Scan for the cell matching the given text and deliver its (X, Y) coordinate at center. 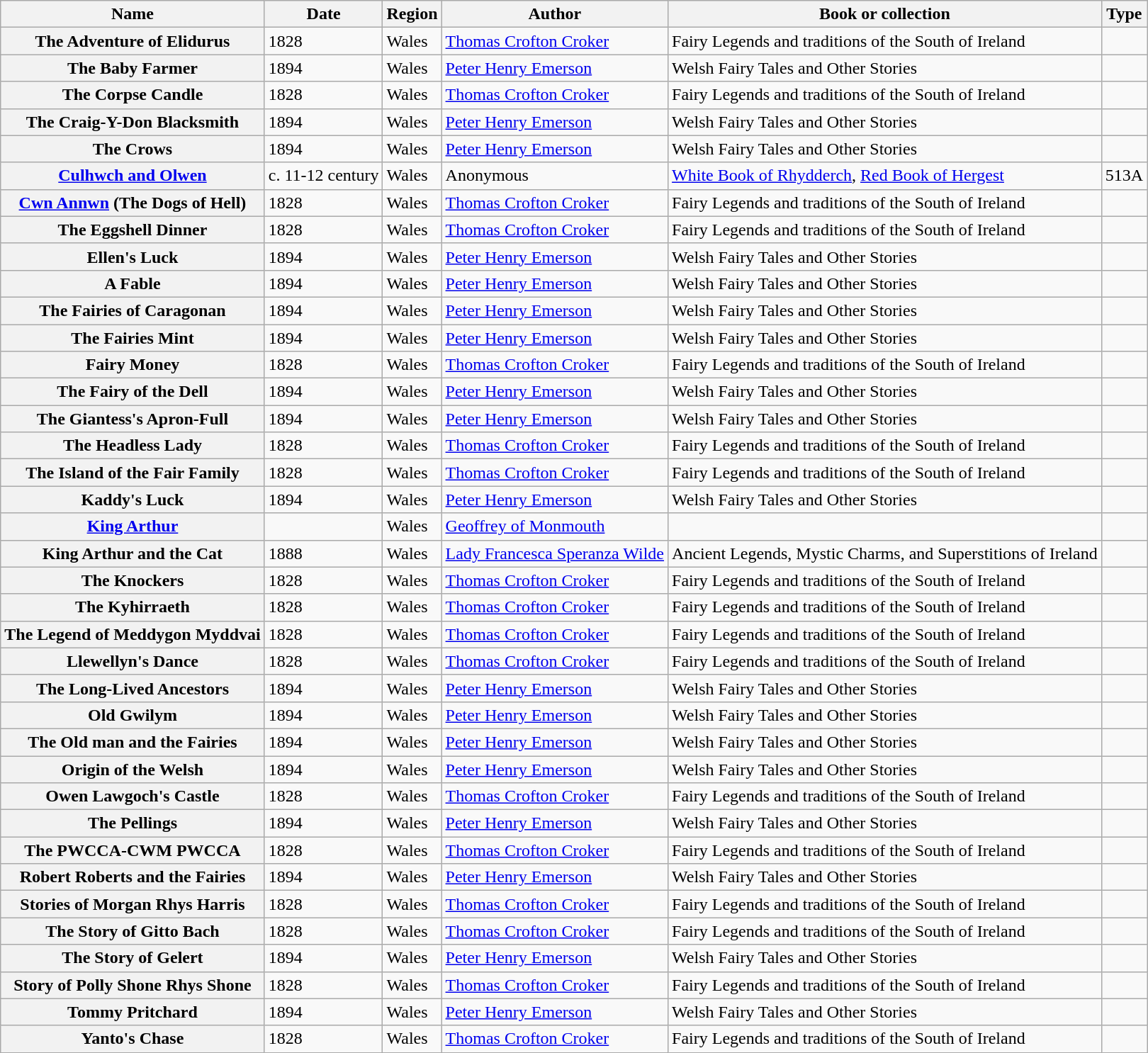
The Baby Farmer (133, 68)
Kaddy's Luck (133, 500)
The Corpse Candle (133, 95)
Type (1124, 14)
The Eggshell Dinner (133, 230)
Cwn Annwn (The Dogs of Hell) (133, 203)
Book or collection (885, 14)
The Craig-Y-Don Blacksmith (133, 122)
The PWCCA-CWM PWCCA (133, 850)
The Kyhirraeth (133, 607)
Ancient Legends, Mystic Charms, and Superstitions of Ireland (885, 553)
The Old man and the Fairies (133, 742)
The Island of the Fair Family (133, 473)
Culhwch and Olwen (133, 176)
Ellen's Luck (133, 257)
The Fairies Mint (133, 338)
White Book of Rhydderch, Red Book of Hergest (885, 176)
The Story of Gitto Bach (133, 931)
Yanto's Chase (133, 1039)
King Arthur and the Cat (133, 553)
Owen Lawgoch's Castle (133, 796)
Region (412, 14)
King Arthur (133, 526)
Geoffrey of Monmouth (555, 526)
Stories of Morgan Rhys Harris (133, 904)
The Giantess's Apron-Full (133, 419)
Tommy Pritchard (133, 1012)
c. 11-12 century (323, 176)
The Pellings (133, 823)
Llewellyn's Dance (133, 661)
Origin of the Welsh (133, 769)
The Story of Gelert (133, 958)
Author (555, 14)
Lady Francesca Speranza Wilde (555, 553)
Name (133, 14)
Anonymous (555, 176)
The Headless Lady (133, 446)
The Fairy of the Dell (133, 392)
The Crows (133, 149)
The Long-Lived Ancestors (133, 688)
A Fable (133, 283)
Robert Roberts and the Fairies (133, 877)
The Fairies of Caragonan (133, 310)
The Knockers (133, 580)
1888 (323, 553)
Date (323, 14)
The Adventure of Elidurus (133, 41)
Old Gwilym (133, 715)
Fairy Money (133, 365)
513A (1124, 176)
Story of Polly Shone Rhys Shone (133, 985)
The Legend of Meddygon Myddvai (133, 634)
